For the text-containing cell, return its midpoint in (x, y) coordinate format. 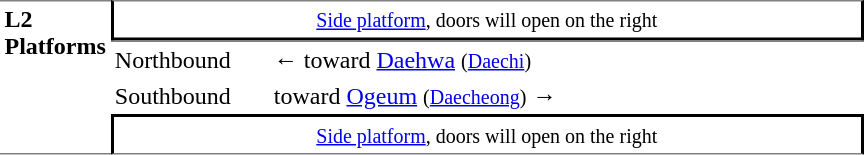
Northbound (190, 59)
← toward Daehwa (Daechi) (566, 59)
Southbound (190, 96)
toward Ogeum (Daecheong) → (566, 96)
L2Platforms (55, 77)
